Find where the given text appears and provide that cell's center as [X, Y] coordinate. 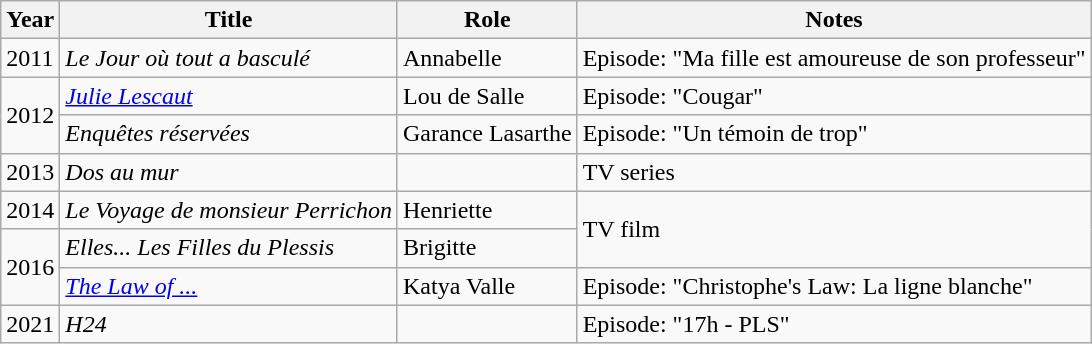
Episode: "Ma fille est amoureuse de son professeur" [834, 58]
Role [487, 20]
Episode: "Christophe's Law: La ligne blanche" [834, 286]
2011 [30, 58]
Julie Lescaut [229, 96]
Episode: "17h - PLS" [834, 324]
Year [30, 20]
Lou de Salle [487, 96]
Le Voyage de monsieur Perrichon [229, 210]
Annabelle [487, 58]
TV film [834, 229]
Enquêtes réservées [229, 134]
Notes [834, 20]
Garance Lasarthe [487, 134]
2013 [30, 172]
2016 [30, 267]
Katya Valle [487, 286]
The Law of ... [229, 286]
2012 [30, 115]
Episode: "Cougar" [834, 96]
Henriette [487, 210]
TV series [834, 172]
2021 [30, 324]
Title [229, 20]
Dos au mur [229, 172]
Brigitte [487, 248]
Elles... Les Filles du Plessis [229, 248]
Episode: "Un témoin de trop" [834, 134]
Le Jour où tout a basculé [229, 58]
H24 [229, 324]
2014 [30, 210]
